Search for the cell housing the specified text and yield its (X, Y) center coordinate. 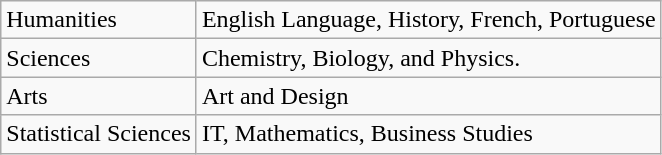
IT, Mathematics, Business Studies (428, 134)
Art and Design (428, 96)
English Language, History, French, Portuguese (428, 20)
Humanities (99, 20)
Statistical Sciences (99, 134)
Sciences (99, 58)
Arts (99, 96)
Chemistry, Biology, and Physics. (428, 58)
